Find where the given text appears and provide that cell's center as [x, y] coordinate. 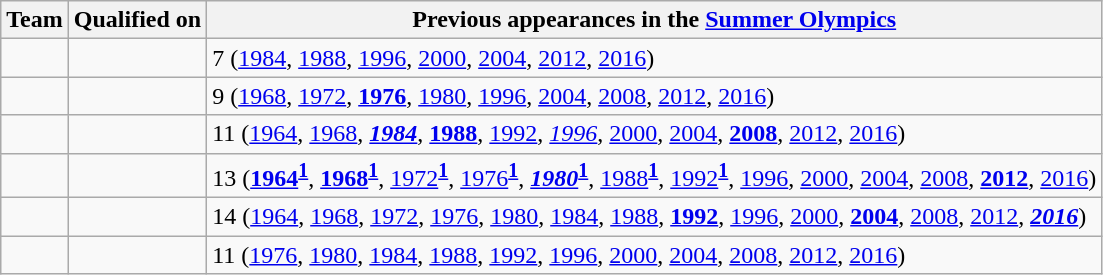
Team [35, 20]
7 (1984, 1988, 1996, 2000, 2004, 2012, 2016) [654, 58]
Qualified on [137, 20]
11 (1976, 1980, 1984, 1988, 1992, 1996, 2000, 2004, 2008, 2012, 2016) [654, 255]
9 (1968, 1972, 1976, 1980, 1996, 2004, 2008, 2012, 2016) [654, 96]
13 (19641, 19681, 19721, 19761, 19801, 19881, 19921, 1996, 2000, 2004, 2008, 2012, 2016) [654, 176]
11 (1964, 1968, 1984, 1988, 1992, 1996, 2000, 2004, 2008, 2012, 2016) [654, 134]
14 (1964, 1968, 1972, 1976, 1980, 1984, 1988, 1992, 1996, 2000, 2004, 2008, 2012, 2016) [654, 217]
Previous appearances in the Summer Olympics [654, 20]
